For the text-containing cell, return its midpoint in (x, y) coordinate format. 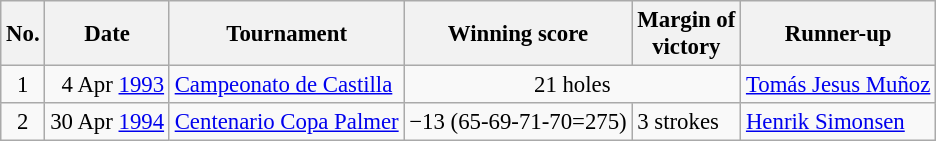
Henrik Simonsen (838, 122)
3 strokes (686, 122)
Date (107, 34)
−13 (65-69-71-70=275) (518, 122)
Tournament (286, 34)
No. (23, 34)
Winning score (518, 34)
Campeonato de Castilla (286, 85)
Margin ofvictory (686, 34)
21 holes (572, 85)
4 Apr 1993 (107, 85)
Runner-up (838, 34)
30 Apr 1994 (107, 122)
1 (23, 85)
Tomás Jesus Muñoz (838, 85)
2 (23, 122)
Centenario Copa Palmer (286, 122)
